Find where the given text appears and provide that cell's center as (x, y) coordinate. 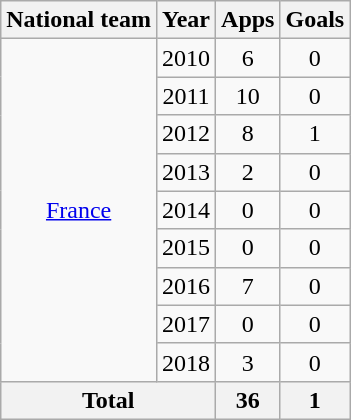
National team (79, 20)
France (79, 210)
6 (248, 58)
2 (248, 172)
2016 (186, 286)
7 (248, 286)
Goals (315, 20)
2010 (186, 58)
3 (248, 362)
Total (108, 400)
10 (248, 96)
2015 (186, 248)
2017 (186, 324)
2011 (186, 96)
2013 (186, 172)
2012 (186, 134)
2018 (186, 362)
36 (248, 400)
2014 (186, 210)
Apps (248, 20)
8 (248, 134)
Year (186, 20)
